Capture the cell that displays the provided text and extract its [x, y] central coordinate. 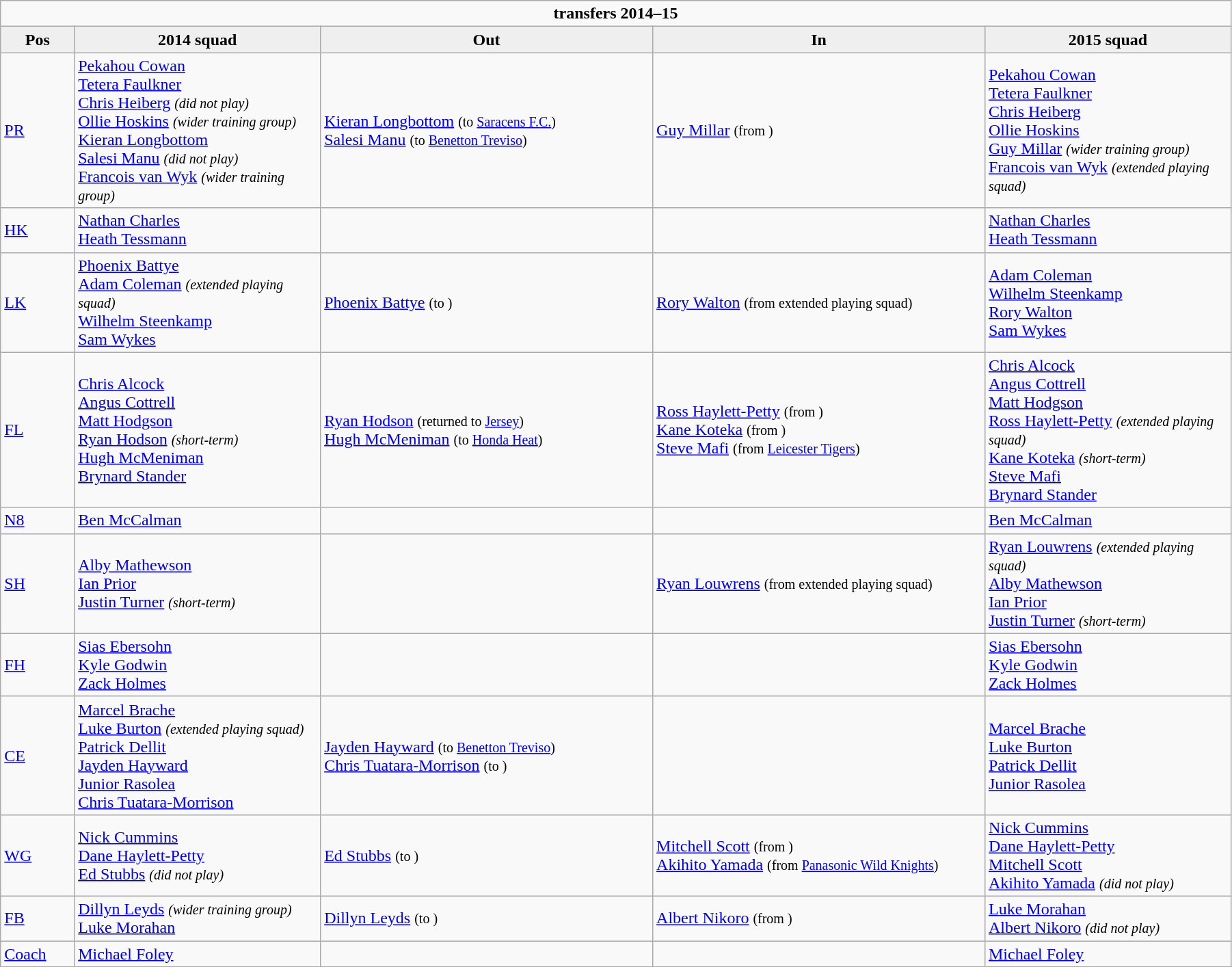
Albert Nikoro (from ) [819, 918]
Marcel BracheLuke BurtonPatrick DellitJunior Rasolea [1108, 755]
Nick CumminsDane Haylett-PettyEd Stubbs (did not play) [198, 855]
FL [38, 429]
N8 [38, 520]
Ryan Louwrens (from extended playing squad) [819, 583]
SH [38, 583]
LK [38, 302]
CE [38, 755]
Chris AlcockAngus CottrellMatt HodgsonRoss Haylett-Petty (extended playing squad)Kane Koteka (short-term)Steve MafiBrynard Stander [1108, 429]
Dillyn Leyds (to ) [487, 918]
WG [38, 855]
Phoenix Battye (to ) [487, 302]
Out [487, 40]
Adam ColemanWilhelm SteenkampRory WaltonSam Wykes [1108, 302]
FH [38, 665]
2014 squad [198, 40]
FB [38, 918]
Kieran Longbottom (to Saracens F.C.) Salesi Manu (to Benetton Treviso) [487, 130]
Pos [38, 40]
Phoenix BattyeAdam Coleman (extended playing squad)Wilhelm SteenkampSam Wykes [198, 302]
Chris AlcockAngus CottrellMatt HodgsonRyan Hodson (short-term)Hugh McMenimanBrynard Stander [198, 429]
Ed Stubbs (to ) [487, 855]
Alby MathewsonIan PriorJustin Turner (short-term) [198, 583]
Dillyn Leyds (wider training group)Luke Morahan [198, 918]
Guy Millar (from ) [819, 130]
Nick CumminsDane Haylett-PettyMitchell ScottAkihito Yamada (did not play) [1108, 855]
Coach [38, 954]
Mitchell Scott (from ) Akihito Yamada (from Panasonic Wild Knights) [819, 855]
Jayden Hayward (to Benetton Treviso) Chris Tuatara-Morrison (to ) [487, 755]
PR [38, 130]
Pekahou CowanTetera FaulknerChris HeibergOllie HoskinsGuy Millar (wider training group)Francois van Wyk (extended playing squad) [1108, 130]
Luke MorahanAlbert Nikoro (did not play) [1108, 918]
Ryan Hodson (returned to Jersey) Hugh McMeniman (to Honda Heat) [487, 429]
Ryan Louwrens (extended playing squad)Alby MathewsonIan PriorJustin Turner (short-term) [1108, 583]
In [819, 40]
transfers 2014–15 [616, 14]
Rory Walton (from extended playing squad) [819, 302]
HK [38, 230]
Ross Haylett-Petty (from ) Kane Koteka (from ) Steve Mafi (from Leicester Tigers) [819, 429]
2015 squad [1108, 40]
Marcel BracheLuke Burton (extended playing squad)Patrick DellitJayden HaywardJunior RasoleaChris Tuatara-Morrison [198, 755]
